Find where the given text appears and provide that cell's center as (x, y) coordinate. 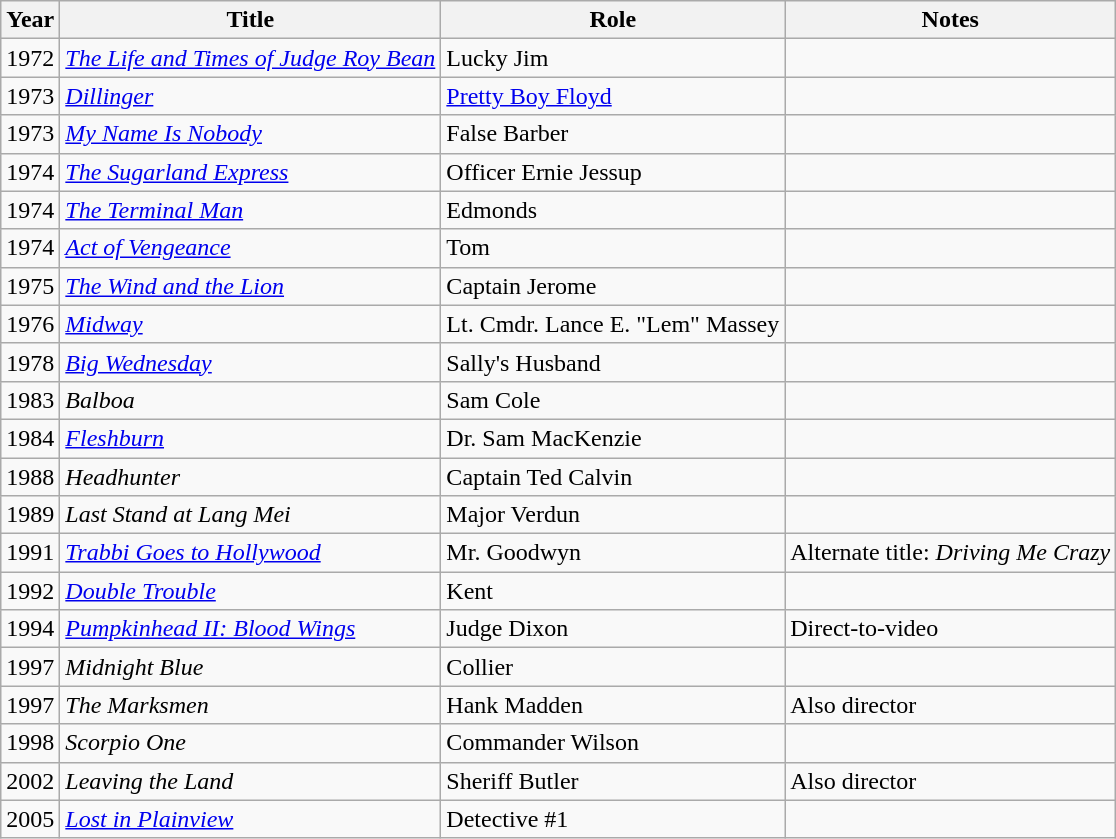
1984 (30, 438)
Sally's Husband (613, 362)
1998 (30, 743)
Commander Wilson (613, 743)
1972 (30, 58)
1976 (30, 324)
Balboa (250, 400)
Act of Vengeance (250, 248)
Alternate title: Driving Me Crazy (950, 553)
Dr. Sam MacKenzie (613, 438)
Tom (613, 248)
Direct-to-video (950, 629)
The Life and Times of Judge Roy Bean (250, 58)
Fleshburn (250, 438)
The Terminal Man (250, 210)
Lt. Cmdr. Lance E. "Lem" Massey (613, 324)
1994 (30, 629)
Last Stand at Lang Mei (250, 515)
Big Wednesday (250, 362)
Major Verdun (613, 515)
Hank Madden (613, 705)
Sheriff Butler (613, 781)
My Name Is Nobody (250, 134)
Double Trouble (250, 591)
False Barber (613, 134)
Year (30, 20)
Kent (613, 591)
Pumpkinhead II: Blood Wings (250, 629)
Captain Ted Calvin (613, 477)
Detective #1 (613, 819)
1991 (30, 553)
2005 (30, 819)
2002 (30, 781)
Judge Dixon (613, 629)
Notes (950, 20)
Sam Cole (613, 400)
Midway (250, 324)
Title (250, 20)
Pretty Boy Floyd (613, 96)
Officer Ernie Jessup (613, 172)
1975 (30, 286)
Scorpio One (250, 743)
Lost in Plainview (250, 819)
Role (613, 20)
1983 (30, 400)
Trabbi Goes to Hollywood (250, 553)
Lucky Jim (613, 58)
Dillinger (250, 96)
Edmonds (613, 210)
1988 (30, 477)
The Wind and the Lion (250, 286)
Mr. Goodwyn (613, 553)
Midnight Blue (250, 667)
1989 (30, 515)
Leaving the Land (250, 781)
The Sugarland Express (250, 172)
Collier (613, 667)
1978 (30, 362)
The Marksmen (250, 705)
Headhunter (250, 477)
Captain Jerome (613, 286)
1992 (30, 591)
